Return [x, y] of the center of cell containing provided text 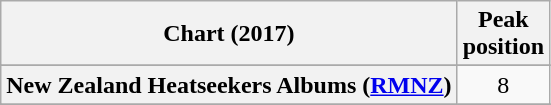
Chart (2017) [229, 34]
New Zealand Heatseekers Albums (RMNZ) [229, 85]
Peak position [503, 34]
8 [503, 85]
